Determine the (X, Y) coordinate at the center of the cell enclosing the given text.  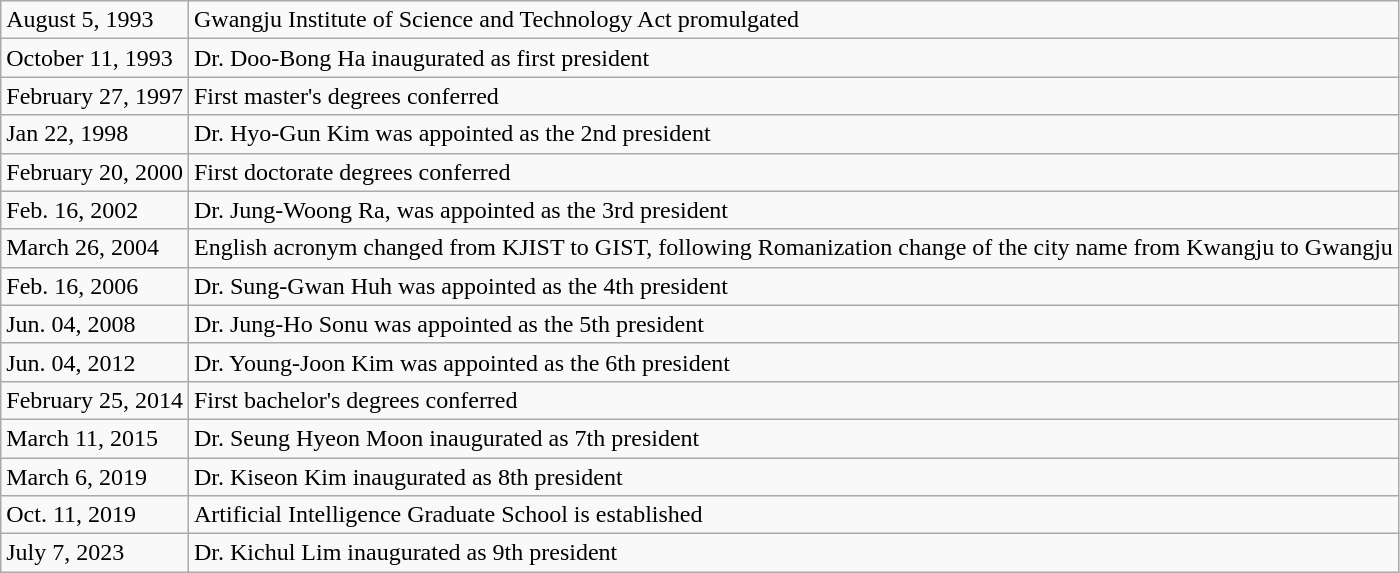
Gwangju Institute of Science and Technology Act promulgated (793, 20)
October 11, 1993 (95, 58)
Feb. 16, 2006 (95, 286)
First master's degrees conferred (793, 96)
February 20, 2000 (95, 172)
March 26, 2004 (95, 248)
July 7, 2023 (95, 553)
Dr. Doo-Bong Ha inaugurated as first president (793, 58)
First bachelor's degrees conferred (793, 400)
March 6, 2019 (95, 477)
March 11, 2015 (95, 438)
English acronym changed from KJIST to GIST, following Romanization change of the city name from Kwangju to Gwangju (793, 248)
February 25, 2014 (95, 400)
Oct. 11, 2019 (95, 515)
Jan 22, 1998 (95, 134)
Dr. Kichul Lim inaugurated as 9th president (793, 553)
February 27, 1997 (95, 96)
August 5, 1993 (95, 20)
Artificial Intelligence Graduate School is established (793, 515)
Dr. Young-Joon Kim was appointed as the 6th president (793, 362)
Dr. Kiseon Kim inaugurated as 8th president (793, 477)
Jun. 04, 2008 (95, 324)
Feb. 16, 2002 (95, 210)
Dr. Jung-Ho Sonu was appointed as the 5th president (793, 324)
Dr. Seung Hyeon Moon inaugurated as 7th president (793, 438)
First doctorate degrees conferred (793, 172)
Dr. Hyo-Gun Kim was appointed as the 2nd president (793, 134)
Dr. Jung-Woong Ra, was appointed as the 3rd president (793, 210)
Jun. 04, 2012 (95, 362)
Dr. Sung-Gwan Huh was appointed as the 4th president (793, 286)
